From the cell containing the given text, extract its center point as [X, Y] coordinate. 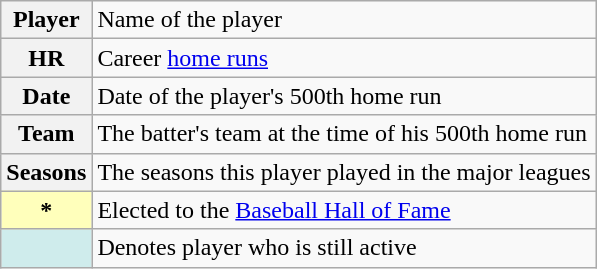
Player [46, 20]
Name of the player [344, 20]
* [46, 210]
The seasons this player played in the major leagues [344, 172]
Elected to the Baseball Hall of Fame [344, 210]
Seasons [46, 172]
Career home runs [344, 58]
Denotes player who is still active [344, 248]
HR [46, 58]
Date [46, 96]
Team [46, 134]
Date of the player's 500th home run [344, 96]
The batter's team at the time of his 500th home run [344, 134]
